For the text-containing cell, return its midpoint in [x, y] coordinate format. 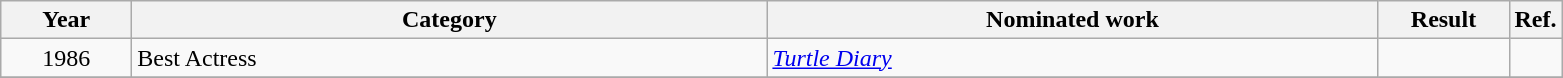
Nominated work [1072, 20]
Year [66, 20]
Turtle Diary [1072, 58]
Result [1444, 20]
1986 [66, 58]
Best Actress [450, 58]
Category [450, 20]
Ref. [1536, 20]
